Identify which cell holds the provided text, then report its [X, Y] central coordinate. 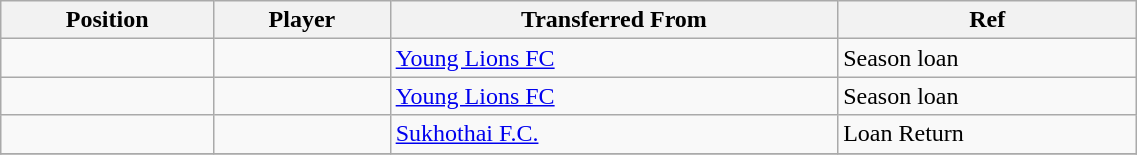
Loan Return [988, 134]
Player [302, 20]
Position [108, 20]
Transferred From [614, 20]
Sukhothai F.C. [614, 134]
Ref [988, 20]
